From the cell containing the given text, extract its center point as (x, y) coordinate. 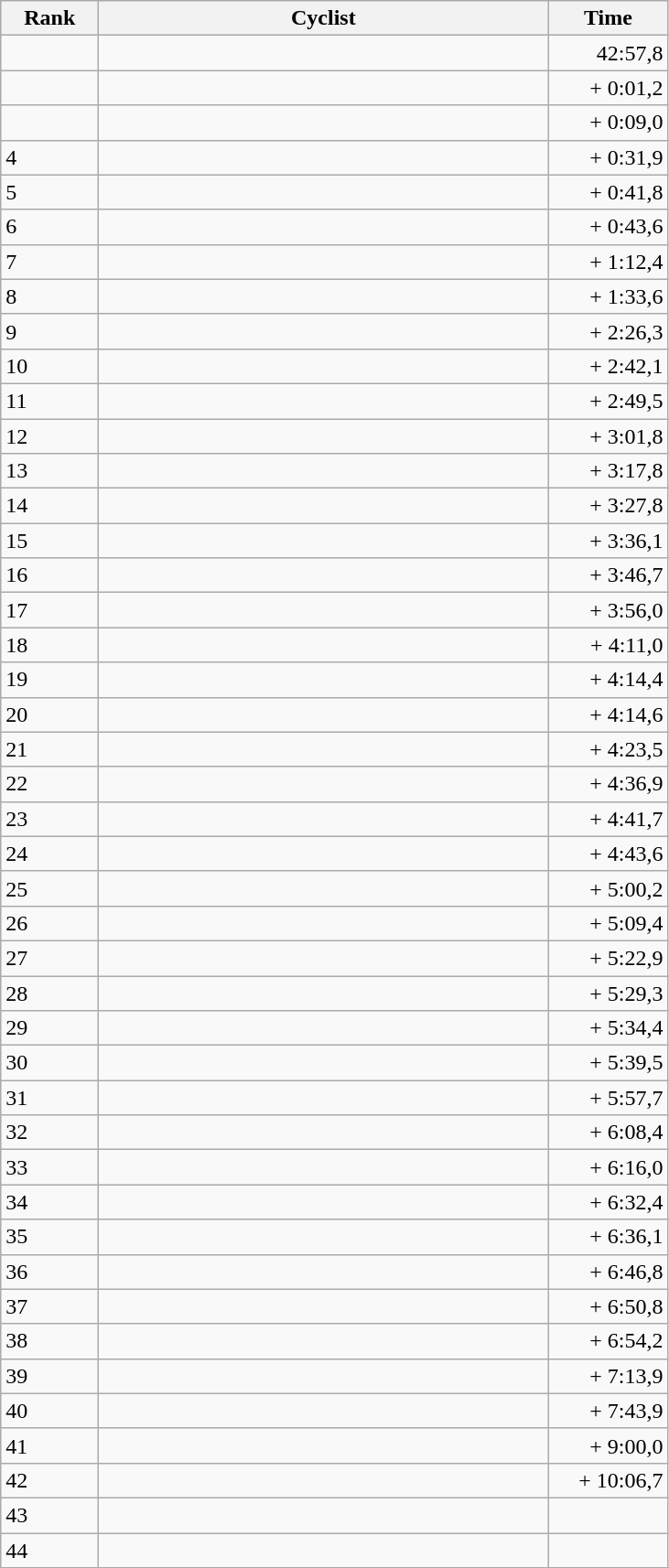
+ 4:11,0 (608, 645)
+ 6:54,2 (608, 1341)
33 (49, 1167)
+ 6:16,0 (608, 1167)
44 (49, 1551)
+ 2:49,5 (608, 401)
41 (49, 1445)
+ 4:23,5 (608, 749)
35 (49, 1237)
29 (49, 1028)
19 (49, 680)
+ 2:42,1 (608, 366)
6 (49, 227)
+ 5:57,7 (608, 1098)
31 (49, 1098)
+ 4:41,7 (608, 819)
40 (49, 1411)
Time (608, 18)
+ 0:01,2 (608, 88)
+ 0:31,9 (608, 157)
17 (49, 610)
+ 3:27,8 (608, 506)
+ 4:43,6 (608, 854)
+ 0:43,6 (608, 227)
Cyclist (324, 18)
34 (49, 1202)
+ 6:08,4 (608, 1133)
Rank (49, 18)
+ 3:56,0 (608, 610)
+ 3:36,1 (608, 541)
+ 7:43,9 (608, 1411)
+ 0:09,0 (608, 123)
+ 5:29,3 (608, 993)
4 (49, 157)
12 (49, 436)
23 (49, 819)
+ 4:14,6 (608, 714)
+ 3:46,7 (608, 575)
+ 2:26,3 (608, 331)
5 (49, 192)
+ 7:13,9 (608, 1376)
43 (49, 1515)
+ 5:22,9 (608, 958)
+ 5:34,4 (608, 1028)
+ 6:46,8 (608, 1272)
16 (49, 575)
32 (49, 1133)
15 (49, 541)
20 (49, 714)
+ 1:12,4 (608, 262)
+ 1:33,6 (608, 296)
24 (49, 854)
21 (49, 749)
+ 6:32,4 (608, 1202)
42 (49, 1480)
30 (49, 1063)
9 (49, 331)
38 (49, 1341)
+ 4:14,4 (608, 680)
18 (49, 645)
+ 5:00,2 (608, 888)
25 (49, 888)
10 (49, 366)
7 (49, 262)
13 (49, 471)
+ 3:01,8 (608, 436)
37 (49, 1306)
+ 10:06,7 (608, 1480)
11 (49, 401)
+ 5:39,5 (608, 1063)
+ 4:36,9 (608, 784)
42:57,8 (608, 53)
27 (49, 958)
+ 5:09,4 (608, 923)
+ 6:50,8 (608, 1306)
26 (49, 923)
+ 6:36,1 (608, 1237)
22 (49, 784)
36 (49, 1272)
8 (49, 296)
28 (49, 993)
39 (49, 1376)
14 (49, 506)
+ 9:00,0 (608, 1445)
+ 0:41,8 (608, 192)
+ 3:17,8 (608, 471)
